Determine the (X, Y) coordinate at the center of the cell enclosing the given text.  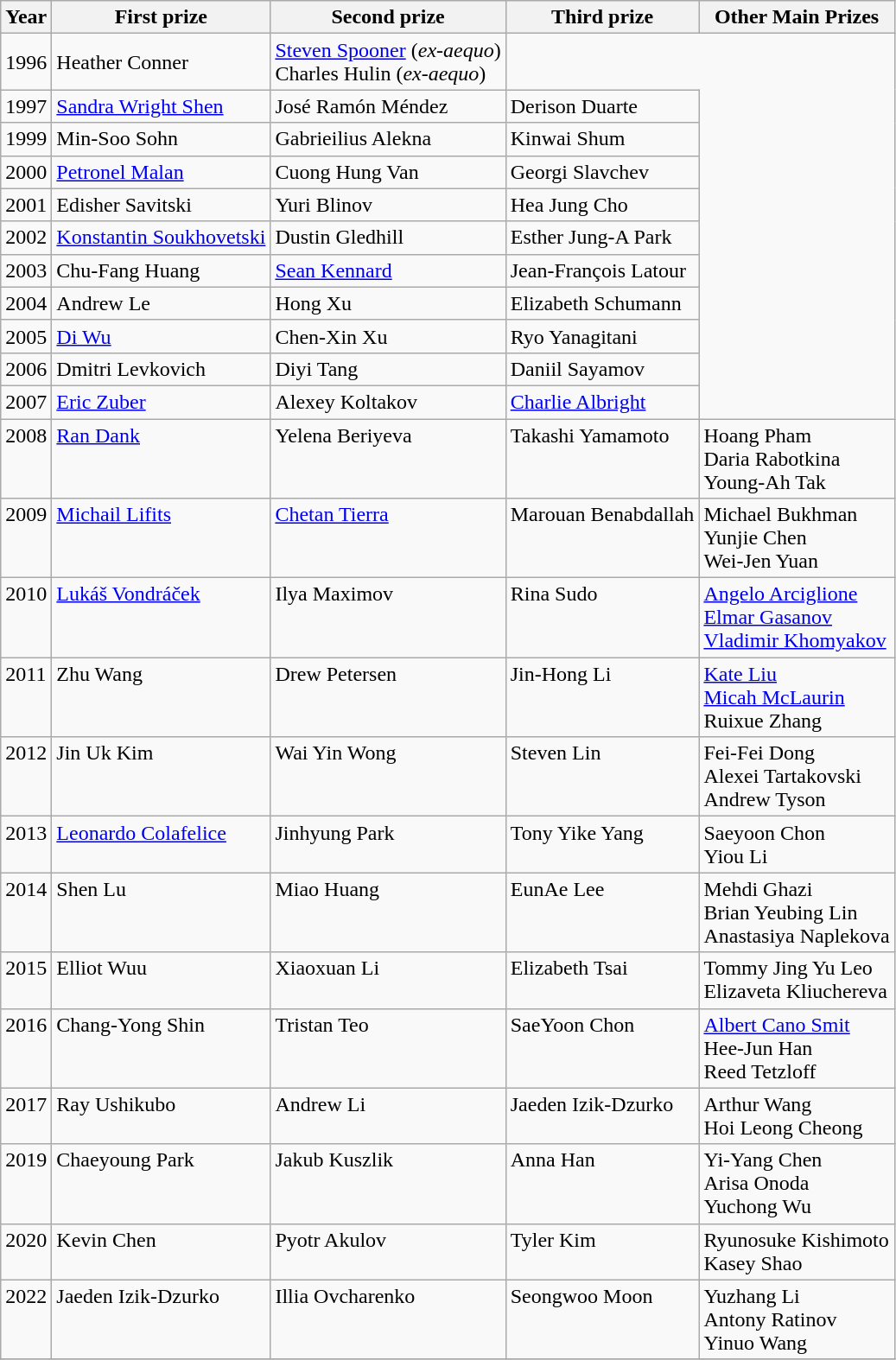
Chu-Fang Huang (161, 270)
Jakub Kuszlik (388, 1184)
Xiaoxuan Li (388, 980)
Rina Sudo (602, 618)
2005 (26, 336)
Tristan Teo (388, 1048)
Gabrieilius Alekna (388, 139)
Steven Lin (602, 777)
Shen Lu (161, 912)
Petronel Malan (161, 172)
Seongwoo Moon (602, 1319)
2008 (26, 458)
Ilya Maximov (388, 618)
Ryunosuke Kishimoto Kasey Shao (797, 1251)
Elliot Wuu (161, 980)
Alexey Koltakov (388, 402)
Michael Bukhman Yunjie Chen Wei-Jen Yuan (797, 538)
Andrew Li (388, 1116)
Year (26, 17)
1996 (26, 62)
Elizabeth Tsai (602, 980)
Min-Soo Sohn (161, 139)
Angelo Arciglione Elmar Gasanov Vladimir Khomyakov (797, 618)
Ran Dank (161, 458)
Eric Zuber (161, 402)
Tyler Kim (602, 1251)
Tony Yike Yang (602, 845)
Yuri Blinov (388, 205)
Takashi Yamamoto (602, 458)
Third prize (602, 17)
Kate Liu Micah McLaurin Ruixue Zhang (797, 697)
Kinwai Shum (602, 139)
Chaeyoung Park (161, 1184)
2013 (26, 845)
Albert Cano Smit Hee-Jun Han Reed Tetzloff (797, 1048)
Saeyoon Chon Yiou Li (797, 845)
Ryo Yanagitani (602, 336)
2003 (26, 270)
Leonardo Colafelice (161, 845)
2009 (26, 538)
Sandra Wright Shen (161, 106)
Hea Jung Cho (602, 205)
Chang-Yong Shin (161, 1048)
Mehdi Ghazi Brian Yeubing Lin Anastasiya Naplekova (797, 912)
Zhu Wang (161, 697)
Derison Duarte (602, 106)
Second prize (388, 17)
2010 (26, 618)
Steven Spooner (ex-aequo)Charles Hulin (ex-aequo) (388, 62)
1997 (26, 106)
Di Wu (161, 336)
Cuong Hung Van (388, 172)
Edisher Savitski (161, 205)
Wai Yin Wong (388, 777)
Fei-Fei Dong Alexei Tartakovski Andrew Tyson (797, 777)
2016 (26, 1048)
Tommy Jing Yu Leo Elizaveta Kliuchereva (797, 980)
2011 (26, 697)
2012 (26, 777)
Jinhyung Park (388, 845)
Other Main Prizes (797, 17)
Hoang Pham Daria Rabotkina Young-Ah Tak (797, 458)
Lukáš Vondráček (161, 618)
Diyi Tang (388, 369)
Yi-Yang Chen Arisa Onoda Yuchong Wu (797, 1184)
2004 (26, 303)
Heather Conner (161, 62)
Pyotr Akulov (388, 1251)
2002 (26, 238)
Andrew Le (161, 303)
SaeYoon Chon (602, 1048)
Hong Xu (388, 303)
Michail Lifits (161, 538)
Jin-Hong Li (602, 697)
Elizabeth Schumann (602, 303)
1999 (26, 139)
Ray Ushikubo (161, 1116)
Konstantin Soukhovetski (161, 238)
José Ramón Méndez (388, 106)
Chetan Tierra (388, 538)
EunAe Lee (602, 912)
2014 (26, 912)
2019 (26, 1184)
Arthur Wang Hoi Leong Cheong (797, 1116)
Drew Petersen (388, 697)
Esther Jung-A Park (602, 238)
2007 (26, 402)
Marouan Benabdallah (602, 538)
Illia Ovcharenko (388, 1319)
Yelena Beriyeva (388, 458)
2015 (26, 980)
Daniil Sayamov (602, 369)
Chen-Xin Xu (388, 336)
Kevin Chen (161, 1251)
Yuzhang Li Antony Ratinov Yinuo Wang (797, 1319)
Georgi Slavchev (602, 172)
Jin Uk Kim (161, 777)
Dmitri Levkovich (161, 369)
2022 (26, 1319)
Dustin Gledhill (388, 238)
Anna Han (602, 1184)
First prize (161, 17)
Sean Kennard (388, 270)
2000 (26, 172)
2017 (26, 1116)
2001 (26, 205)
2020 (26, 1251)
Charlie Albright (602, 402)
2006 (26, 369)
Miao Huang (388, 912)
Jean-François Latour (602, 270)
